Scan for the cell matching the given text and deliver its [x, y] coordinate at center. 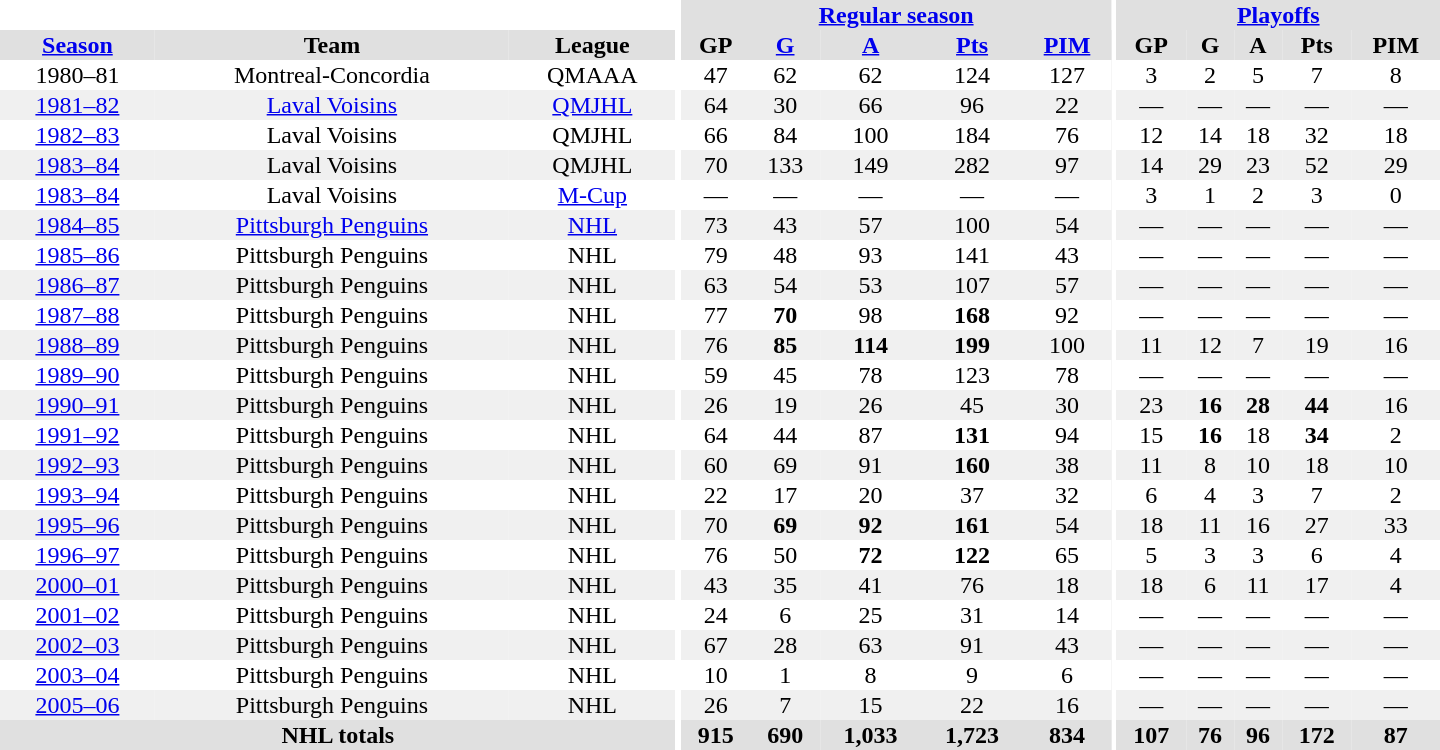
M-Cup [592, 195]
67 [716, 645]
1,723 [972, 735]
Playoffs [1278, 15]
690 [784, 735]
60 [716, 465]
2005–06 [78, 705]
73 [716, 225]
24 [716, 615]
37 [972, 495]
Regular season [896, 15]
0 [1396, 195]
33 [1396, 525]
31 [972, 615]
168 [972, 315]
97 [1067, 165]
1996–97 [78, 555]
47 [716, 75]
QMAAA [592, 75]
1993–94 [78, 495]
114 [870, 345]
2003–04 [78, 675]
834 [1067, 735]
72 [870, 555]
NHL totals [338, 735]
48 [784, 255]
25 [870, 615]
1988–89 [78, 345]
915 [716, 735]
34 [1316, 435]
League [592, 45]
1986–87 [78, 285]
282 [972, 165]
38 [1067, 465]
52 [1316, 165]
53 [870, 285]
1995–96 [78, 525]
1982–83 [78, 135]
27 [1316, 525]
141 [972, 255]
127 [1067, 75]
1980–81 [78, 75]
85 [784, 345]
79 [716, 255]
199 [972, 345]
161 [972, 525]
124 [972, 75]
2001–02 [78, 615]
41 [870, 585]
149 [870, 165]
2002–03 [78, 645]
59 [716, 375]
Team [332, 45]
1990–91 [78, 405]
1,033 [870, 735]
1981–82 [78, 105]
184 [972, 135]
172 [1316, 735]
1984–85 [78, 225]
65 [1067, 555]
98 [870, 315]
Montreal-Concordia [332, 75]
1989–90 [78, 375]
77 [716, 315]
93 [870, 255]
122 [972, 555]
84 [784, 135]
133 [784, 165]
9 [972, 675]
123 [972, 375]
94 [1067, 435]
1987–88 [78, 315]
1991–92 [78, 435]
2000–01 [78, 585]
1992–93 [78, 465]
35 [784, 585]
1985–86 [78, 255]
50 [784, 555]
131 [972, 435]
160 [972, 465]
20 [870, 495]
Season [78, 45]
